Return (x, y) of the center of cell containing provided text 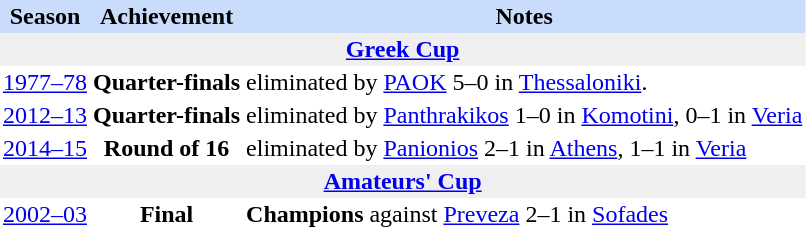
Greek Cup (402, 50)
2012–13 (45, 116)
eliminated by PAOK 5–0 in Thessaloniki. (524, 82)
Season (45, 16)
Achievement (166, 16)
Round of 16 (166, 148)
Notes (524, 16)
2014–15 (45, 148)
1977–78 (45, 82)
Amateurs' Cup (402, 182)
eliminated by Panthrakikos 1–0 in Komotini, 0–1 in Veria (524, 116)
eliminated by Panionios 2–1 in Athens, 1–1 in Veria (524, 148)
